Provide the (x, y) coordinate of the cell's center where the given text is located.  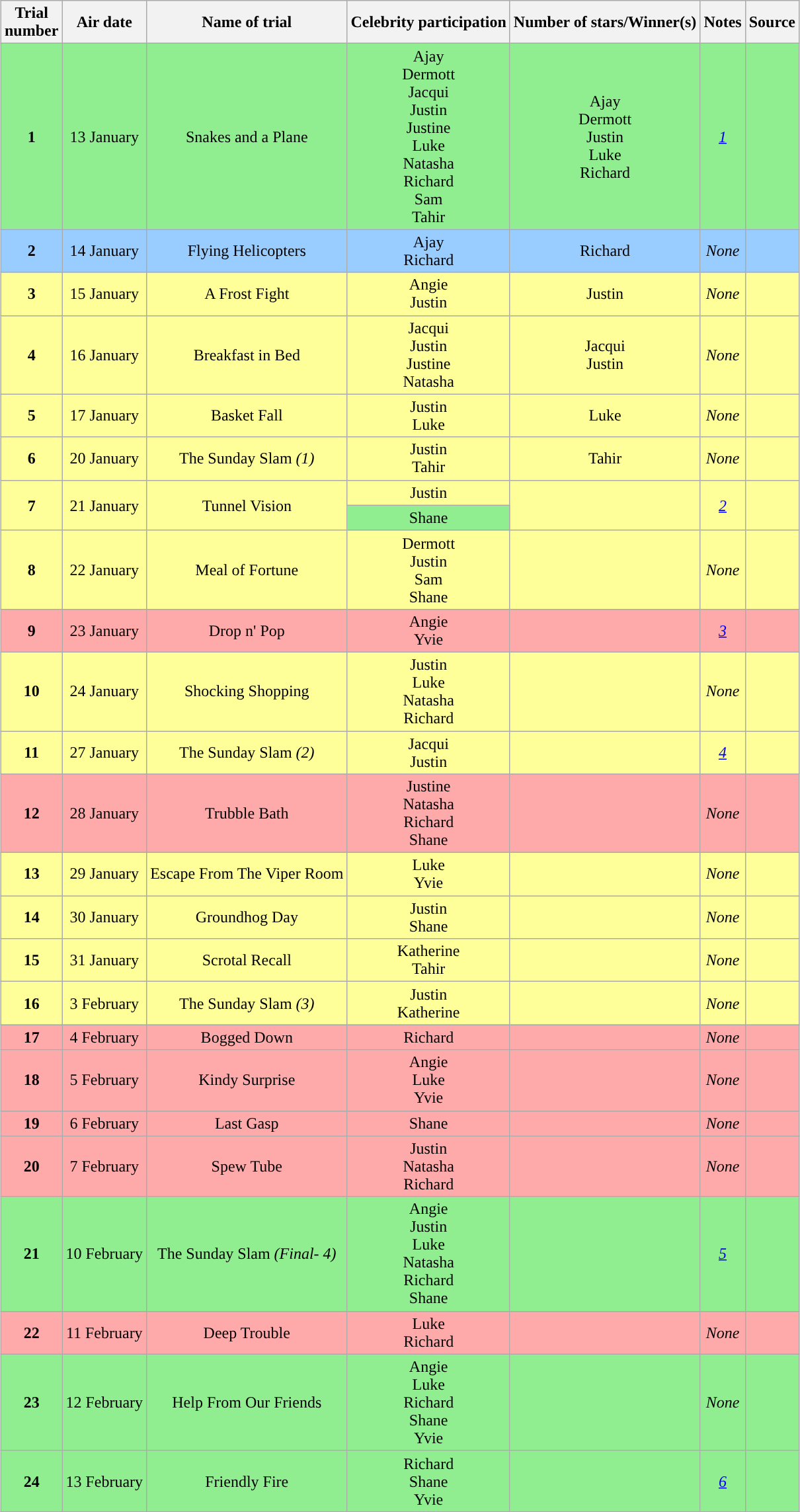
16 January (104, 354)
A Frost Fight (247, 294)
14 January (104, 251)
Bogged Down (247, 1037)
RichardShaneYvie (428, 1481)
7 (31, 505)
17 January (104, 415)
22 January (104, 570)
AjayDermottJacquiJustinJustineLukeNatashaRichardSamTahir (428, 136)
Notes (723, 22)
10 (31, 692)
Name of trial (247, 22)
8 (31, 570)
The Sunday Slam (2) (247, 752)
DermottJustinSamShane (428, 570)
JustineNatashaRichardShane (428, 813)
19 (31, 1123)
21 (31, 1253)
AngieJustinLukeNatashaRichardShane (428, 1253)
Source (772, 22)
Breakfast in Bed (247, 354)
9 (31, 631)
AngieYvie (428, 631)
24 January (104, 692)
JustinLuke (428, 415)
30 January (104, 918)
17 (31, 1037)
20 (31, 1166)
Tunnel Vision (247, 505)
Deep Trouble (247, 1333)
JustinKatherine (428, 1004)
Spew Tube (247, 1166)
JustinNatashaRichard (428, 1166)
6 February (104, 1123)
AjayDermottJustinLukeRichard (605, 136)
Celebrity participation (428, 22)
20 January (104, 459)
23 January (104, 631)
21 January (104, 505)
22 (31, 1333)
Number of stars/Winner(s) (605, 22)
AngieLukeYvie (428, 1080)
15 (31, 960)
Help From Our Friends (247, 1402)
Air date (104, 22)
Trialnumber (31, 22)
JustinLukeNatashaRichard (428, 692)
The Sunday Slam (Final- 4) (247, 1253)
13 January (104, 136)
7 February (104, 1166)
12 February (104, 1402)
28 January (104, 813)
The Sunday Slam (1) (247, 459)
13 February (104, 1481)
Last Gasp (247, 1123)
15 January (104, 294)
The Sunday Slam (3) (247, 1004)
Shocking Shopping (247, 692)
3 February (104, 1004)
11 February (104, 1333)
JustinShane (428, 918)
5 February (104, 1080)
Kindy Surprise (247, 1080)
Groundhog Day (247, 918)
AngieLukeRichardShaneYvie (428, 1402)
10 February (104, 1253)
Snakes and a Plane (247, 136)
AngieJustin (428, 294)
Scrotal Recall (247, 960)
JacquiJustinJustineNatasha (428, 354)
Escape From The Viper Room (247, 874)
Meal of Fortune (247, 570)
27 January (104, 752)
Trubble Bath (247, 813)
12 (31, 813)
24 (31, 1481)
Basket Fall (247, 415)
29 January (104, 874)
Drop n' Pop (247, 631)
Luke (605, 415)
11 (31, 752)
13 (31, 874)
31 January (104, 960)
18 (31, 1080)
KatherineTahir (428, 960)
4 February (104, 1037)
LukeYvie (428, 874)
Friendly Fire (247, 1481)
16 (31, 1004)
JustinTahir (428, 459)
AjayRichard (428, 251)
23 (31, 1402)
LukeRichard (428, 1333)
14 (31, 918)
Tahir (605, 459)
Flying Helicopters (247, 251)
